Pinpoint the cell where the given text exists, returning its [x, y] midpoint coordinate. 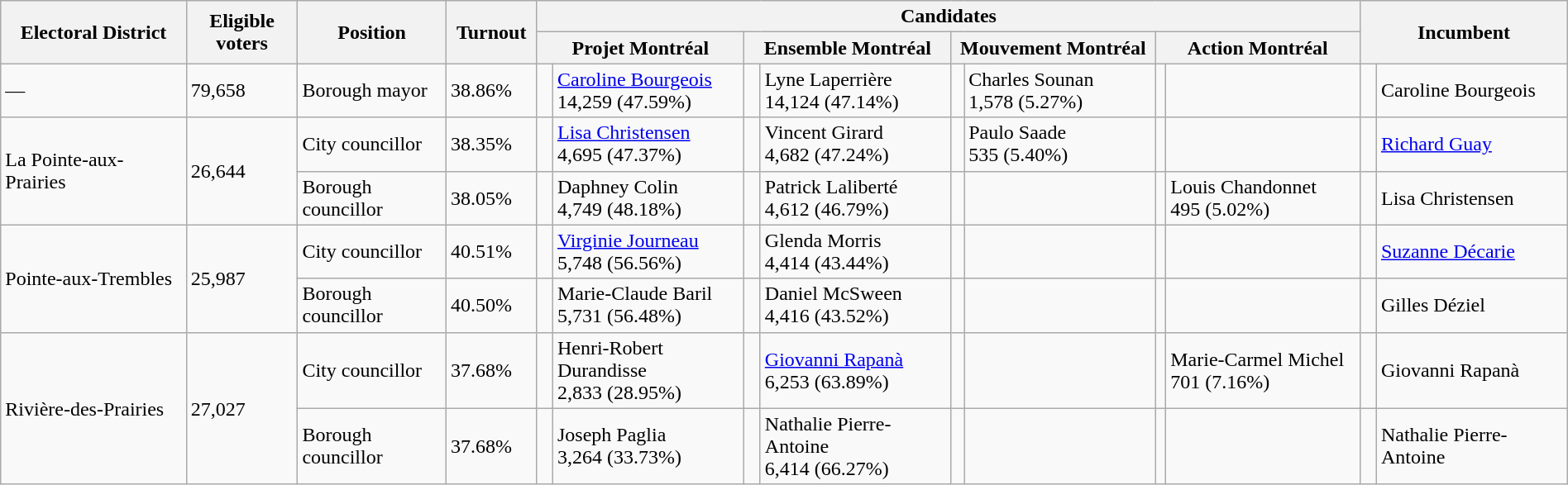
La Pointe-aux-Prairies [93, 171]
40.50% [491, 306]
38.05% [491, 198]
Caroline Bourgeois [1472, 91]
Patrick Laliberté 4,612 (46.79%) [855, 198]
Gilles Déziel [1472, 306]
Henri-Robert Durandisse 2,833 (28.95%) [648, 370]
— [93, 91]
38.35% [491, 144]
Daphney Colin 4,749 (48.18%) [648, 198]
Projet Montréal [640, 48]
Candidates [949, 17]
Suzanne Décarie [1472, 251]
26,644 [241, 171]
Electoral District [93, 32]
Glenda Morris 4,414 (43.44%) [855, 251]
38.86% [491, 91]
Nathalie Pierre-Antoine 6,414 (66.27%) [855, 446]
Position [372, 32]
Vincent Girard 4,682 (47.24%) [855, 144]
Giovanni Rapanà [1472, 370]
Incumbent [1464, 32]
79,658 [241, 91]
40.51% [491, 251]
Louis Chandonnet 495 (5.02%) [1264, 198]
Joseph Paglia 3,264 (33.73%) [648, 446]
Eligible voters [241, 32]
Turnout [491, 32]
Ensemble Montréal [848, 48]
Action Montréal [1258, 48]
Caroline Bourgeois 14,259 (47.59%) [648, 91]
Paulo Saade 535 (5.40%) [1060, 144]
Marie-Claude Baril 5,731 (56.48%) [648, 306]
Mouvement Montréal [1054, 48]
Giovanni Rapanà 6,253 (63.89%) [855, 370]
Marie-Carmel Michel 701 (7.16%) [1264, 370]
Lyne Laperrière 14,124 (47.14%) [855, 91]
Borough mayor [372, 91]
Daniel McSween 4,416 (43.52%) [855, 306]
Charles Sounan 1,578 (5.27%) [1060, 91]
Rivière-des-Prairies [93, 408]
Nathalie Pierre-Antoine [1472, 446]
Virginie Journeau 5,748 (56.56%) [648, 251]
27,027 [241, 408]
Richard Guay [1472, 144]
Pointe-aux-Trembles [93, 278]
Lisa Christensen [1472, 198]
25,987 [241, 278]
Lisa Christensen 4,695 (47.37%) [648, 144]
